Output the (x, y) coordinate of the center of the cell containing the given text.  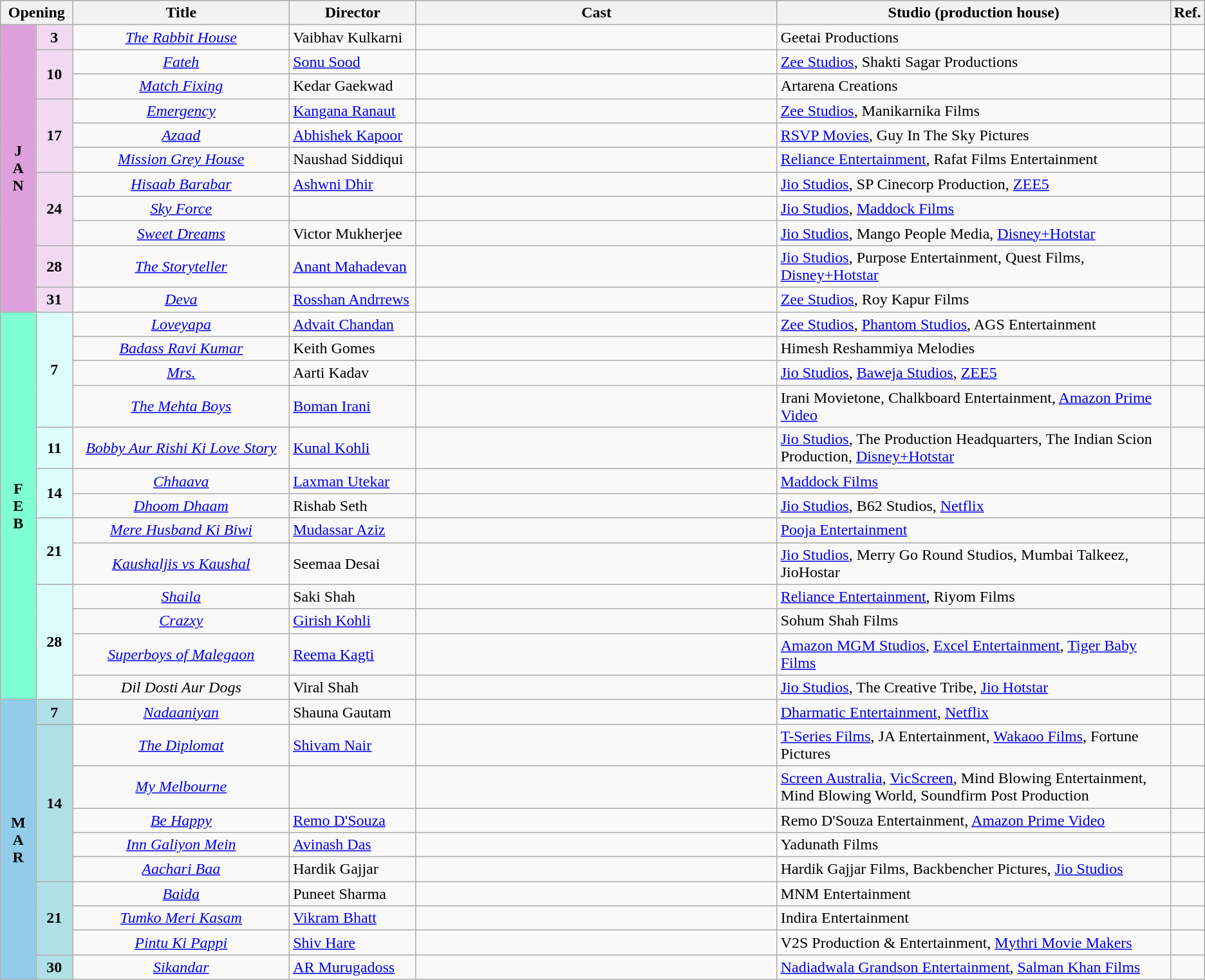
Shaila (182, 596)
Aachari Baa (182, 869)
Opening (37, 13)
The Diplomat (182, 745)
The Mehta Boys (182, 407)
Jio Studios, B62 Studios, Netflix (973, 506)
Azaad (182, 135)
Inn Galiyon Mein (182, 845)
Sohum Shah Films (973, 621)
Ref. (1187, 13)
Reliance Entertainment, Riyom Films (973, 596)
Superboys of Malegaon (182, 654)
Geetai Productions (973, 37)
Ashwni Dhir (353, 184)
FEB (18, 506)
17 (54, 135)
30 (54, 967)
Boman Irani (353, 407)
Remo D'Souza (353, 820)
Indira Entertainment (973, 918)
Nadiadwala Grandson Entertainment, Salman Khan Films (973, 967)
Kaushaljis vs Kaushal (182, 564)
Shauna Gautam (353, 712)
Match Fixing (182, 86)
Mere Husband Ki Biwi (182, 530)
Yadunath Films (973, 845)
10 (54, 74)
T-Series Films, JA Entertainment, Wakaoo Films, Fortune Pictures (973, 745)
Pooja Entertainment (973, 530)
Irani Movietone, Chalkboard Entertainment, Amazon Prime Video (973, 407)
Vikram Bhatt (353, 918)
Jio Studios, SP Cinecorp Production, ZEE5 (973, 184)
V2S Production & Entertainment, Mythri Movie Makers (973, 943)
31 (54, 299)
Zee Studios, Roy Kapur Films (973, 299)
Naushad Siddiqui (353, 160)
Laxman Utekar (353, 481)
Tumko Meri Kasam (182, 918)
Pintu Ki Pappi (182, 943)
Sky Force (182, 208)
Jio Studios, The Creative Tribe, Jio Hotstar (973, 687)
Kunal Kohli (353, 448)
24 (54, 208)
Jio Studios, Merry Go Round Studios, Mumbai Talkeez, JioHostar (973, 564)
Sonu Sood (353, 62)
Emergency (182, 111)
Girish Kohli (353, 621)
The Rabbit House (182, 37)
Hardik Gajjar (353, 869)
Chhaava (182, 481)
Kangana Ranaut (353, 111)
Studio (production house) (973, 13)
Rosshan Andrrews (353, 299)
Dil Dosti Aur Dogs (182, 687)
Sweet Dreams (182, 233)
Kedar Gaekwad (353, 86)
Reema Kagti (353, 654)
JAN (18, 169)
Viral Shah (353, 687)
Abhishek Kapoor (353, 135)
Mrs. (182, 373)
11 (54, 448)
Rishab Seth (353, 506)
Badass Ravi Kumar (182, 349)
Zee Studios, Shakti Sagar Productions (973, 62)
Shiv Hare (353, 943)
Anant Mahadevan (353, 266)
Avinash Das (353, 845)
AR Murugadoss (353, 967)
Shivam Nair (353, 745)
Remo D'Souza Entertainment, Amazon Prime Video (973, 820)
Mission Grey House (182, 160)
Advait Chandan (353, 324)
Maddock Films (973, 481)
Jio Studios, Baweja Studios, ZEE5 (973, 373)
Aarti Kadav (353, 373)
RSVP Movies, Guy In The Sky Pictures (973, 135)
Jio Studios, Maddock Films (973, 208)
Hardik Gajjar Films, Backbencher Pictures, Jio Studios (973, 869)
Amazon MGM Studios, Excel Entertainment, Tiger Baby Films (973, 654)
Hisaab Barabar (182, 184)
Zee Studios, Manikarnika Films (973, 111)
Seemaa Desai (353, 564)
Artarena Creations (973, 86)
MAR (18, 839)
Reliance Entertainment, Rafat Films Entertainment (973, 160)
Crazxy (182, 621)
Screen Australia, VicScreen, Mind Blowing Entertainment, Mind Blowing World, Soundfirm Post Production (973, 786)
Loveyapa (182, 324)
Mudassar Aziz (353, 530)
Cast (596, 13)
Dhoom Dhaam (182, 506)
Title (182, 13)
MNM Entertainment (973, 894)
Fateh (182, 62)
Himesh Reshammiya Melodies (973, 349)
Puneet Sharma (353, 894)
Victor Mukherjee (353, 233)
Saki Shah (353, 596)
Bobby Aur Rishi Ki Love Story (182, 448)
Jio Studios, The Production Headquarters, The Indian Scion Production, Disney+Hotstar (973, 448)
Keith Gomes (353, 349)
My Melbourne (182, 786)
Deva (182, 299)
Sikandar (182, 967)
Vaibhav Kulkarni (353, 37)
The Storyteller (182, 266)
Dharmatic Entertainment, Netflix (973, 712)
Jio Studios, Mango People Media, Disney+Hotstar (973, 233)
Director (353, 13)
3 (54, 37)
Baida (182, 894)
Be Happy (182, 820)
Jio Studios, Purpose Entertainment, Quest Films, Disney+Hotstar (973, 266)
Zee Studios, Phantom Studios, AGS Entertainment (973, 324)
Nadaaniyan (182, 712)
